Extract the (x, y) coordinate from the center of the cell holding the provided text.  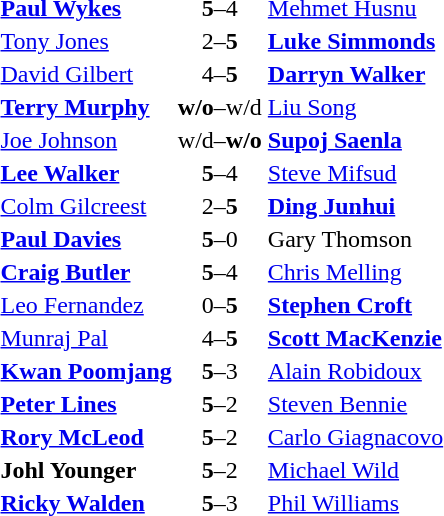
w/d–w/o (220, 140)
Steven Bennie (355, 404)
Carlo Giagnacovo (355, 437)
Stephen Croft (355, 305)
Scott MacKenzie (355, 338)
Gary Thomson (355, 239)
Chris Melling (355, 272)
w/o–w/d (220, 107)
5–0 (220, 239)
Luke Simmonds (355, 41)
Michael Wild (355, 470)
Liu Song (355, 107)
Supoj Saenla (355, 140)
Ding Junhui (355, 206)
5–3 (220, 371)
Alain Robidoux (355, 371)
Darryn Walker (355, 74)
Steve Mifsud (355, 173)
0–5 (220, 305)
